Return the [x, y] coordinate for the center point of the cell that contains the specified text.  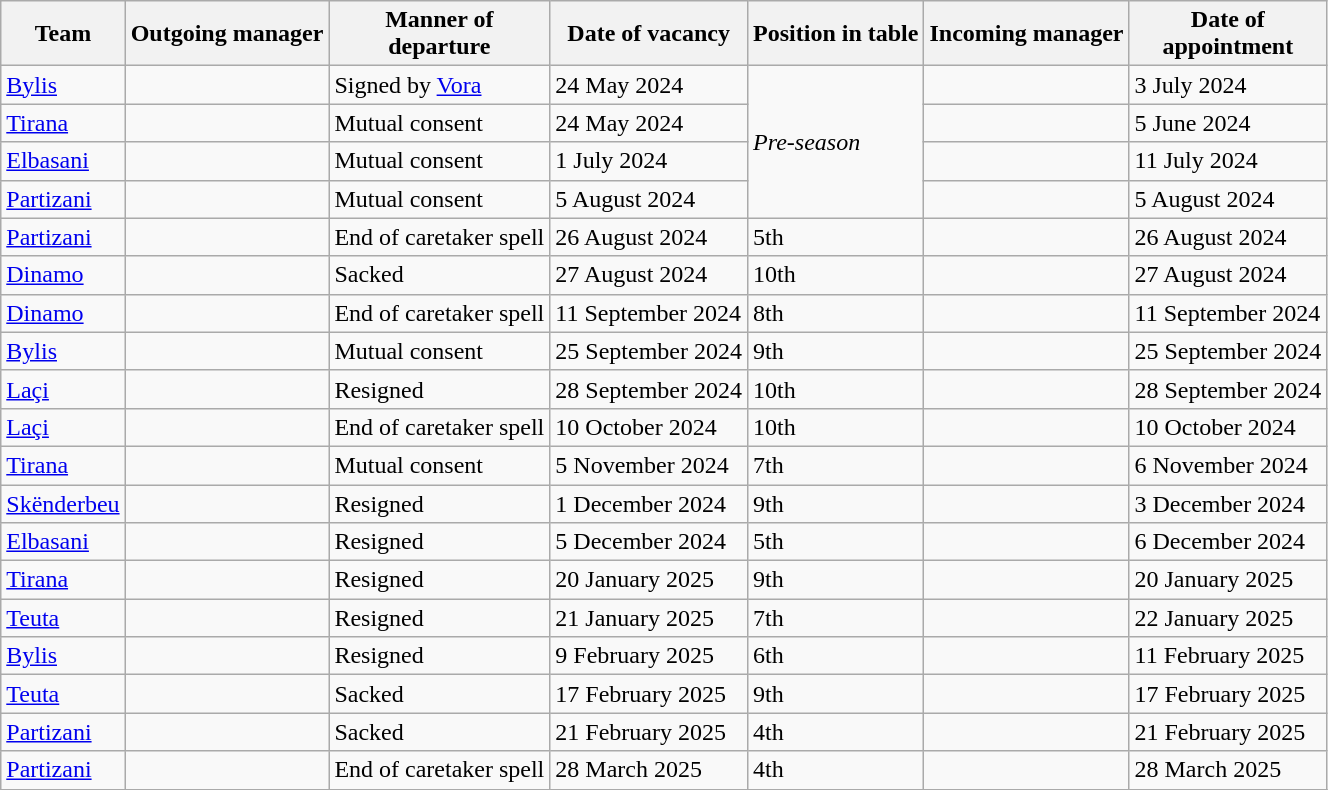
Date of vacancy [649, 34]
5 December 2024 [649, 542]
6th [836, 656]
11 July 2024 [1228, 161]
9 February 2025 [649, 656]
Skënderbeu [63, 503]
Manner ofdeparture [440, 34]
1 July 2024 [649, 161]
6 November 2024 [1228, 465]
3 December 2024 [1228, 503]
5 June 2024 [1228, 123]
5 November 2024 [649, 465]
11 February 2025 [1228, 656]
Date ofappointment [1228, 34]
1 December 2024 [649, 503]
Incoming manager [1026, 34]
Pre-season [836, 142]
Position in table [836, 34]
Signed by Vora [440, 85]
22 January 2025 [1228, 618]
8th [836, 313]
Team [63, 34]
21 January 2025 [649, 618]
Outgoing manager [227, 34]
3 July 2024 [1228, 85]
6 December 2024 [1228, 542]
